Pinpoint the cell where the given text exists, returning its [X, Y] midpoint coordinate. 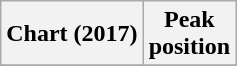
Chart (2017) [72, 34]
Peak position [189, 34]
